Find where the given text appears and provide that cell's center as [x, y] coordinate. 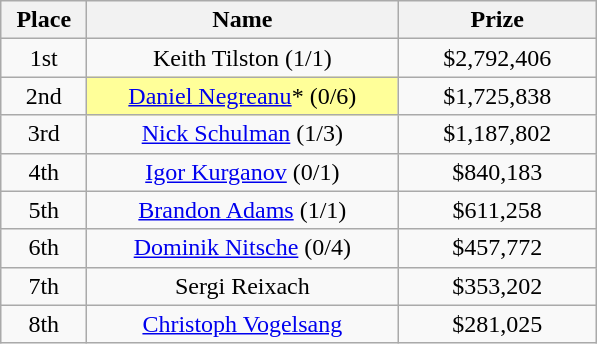
4th [44, 172]
1st [44, 58]
$353,202 [498, 286]
Nick Schulman (1/3) [242, 134]
Igor Kurganov (0/1) [242, 172]
5th [44, 210]
Keith Tilston (1/1) [242, 58]
6th [44, 248]
8th [44, 324]
2nd [44, 96]
$840,183 [498, 172]
$1,187,802 [498, 134]
$281,025 [498, 324]
$457,772 [498, 248]
$2,792,406 [498, 58]
Sergi Reixach [242, 286]
3rd [44, 134]
Place [44, 20]
Christoph Vogelsang [242, 324]
Prize [498, 20]
Daniel Negreanu* (0/6) [242, 96]
$1,725,838 [498, 96]
Name [242, 20]
7th [44, 286]
Brandon Adams (1/1) [242, 210]
Dominik Nitsche (0/4) [242, 248]
$611,258 [498, 210]
